Provide the [x, y] coordinate of the cell's center where the given text is located.  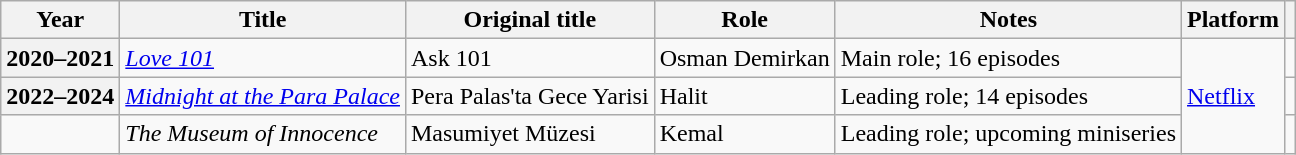
Pera Palas'ta Gece Yarisi [530, 96]
Love 101 [263, 58]
2020–2021 [60, 58]
Kemal [744, 134]
Platform [1234, 20]
Notes [1008, 20]
Midnight at the Para Palace [263, 96]
2022–2024 [60, 96]
The Museum of Innocence [263, 134]
Ask 101 [530, 58]
Original title [530, 20]
Title [263, 20]
Halit [744, 96]
Leading role; 14 episodes [1008, 96]
Netflix [1234, 96]
Role [744, 20]
Masumiyet Müzesi [530, 134]
Osman Demirkan [744, 58]
Leading role; upcoming miniseries [1008, 134]
Main role; 16 episodes [1008, 58]
Year [60, 20]
